Pinpoint the cell where the given text exists, returning its [x, y] midpoint coordinate. 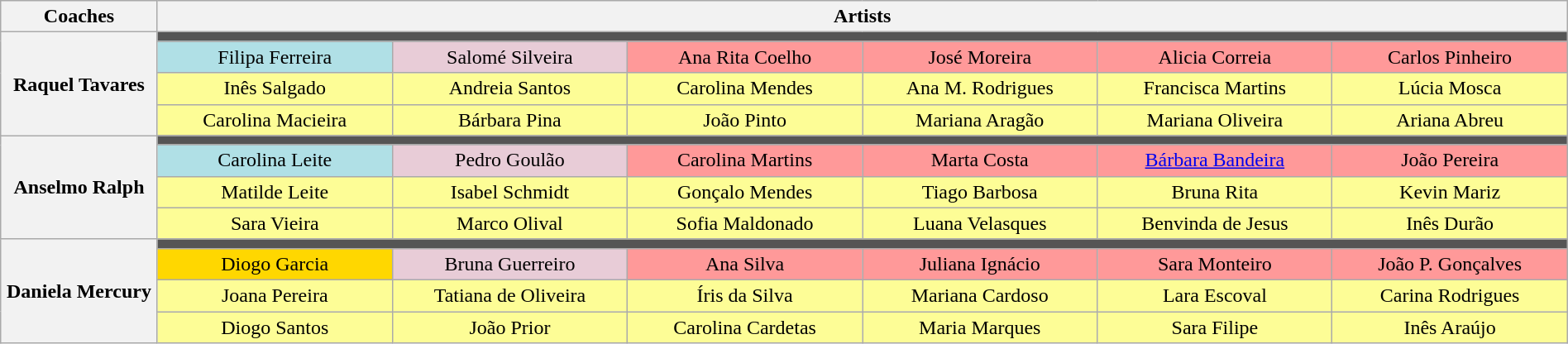
Tiago Barbosa [980, 192]
Inês Salgado [275, 88]
Pedro Goulão [509, 160]
Ana M. Rodrigues [980, 88]
Juliana Ignácio [980, 264]
Carolina Mendes [745, 88]
Bruna Rita [1215, 192]
Íris da Silva [745, 295]
Maria Marques [980, 327]
Carolina Leite [275, 160]
Benvinda de Jesus [1215, 223]
João Pereira [1450, 160]
Ana Silva [745, 264]
Isabel Schmidt [509, 192]
Andreia Santos [509, 88]
Mariana Cardoso [980, 295]
José Moreira [980, 57]
Diogo Garcia [275, 264]
Ariana Abreu [1450, 120]
Kevin Mariz [1450, 192]
Carlos Pinheiro [1450, 57]
João P. Gonçalves [1450, 264]
Sara Vieira [275, 223]
Sofia Maldonado [745, 223]
Filipa Ferreira [275, 57]
Daniela Mercury [79, 291]
Carolina Martins [745, 160]
Carolina Macieira [275, 120]
Tatiana de Oliveira [509, 295]
Mariana Aragão [980, 120]
Bárbara Pina [509, 120]
Matilde Leite [275, 192]
Sara Filipe [1215, 327]
Lara Escoval [1215, 295]
Raquel Tavares [79, 84]
Diogo Santos [275, 327]
Carina Rodrigues [1450, 295]
Bruna Guerreiro [509, 264]
Marta Costa [980, 160]
Joana Pereira [275, 295]
Sara Monteiro [1215, 264]
Salomé Silveira [509, 57]
Marco Olival [509, 223]
Bárbara Bandeira [1215, 160]
Mariana Oliveira [1215, 120]
Coaches [79, 17]
Carolina Cardetas [745, 327]
Inês Araújo [1450, 327]
Ana Rita Coelho [745, 57]
João Prior [509, 327]
Francisca Martins [1215, 88]
Artists [862, 17]
Inês Durão [1450, 223]
Anselmo Ralph [79, 187]
Luana Velasques [980, 223]
Alicia Correia [1215, 57]
Gonçalo Mendes [745, 192]
João Pinto [745, 120]
Lúcia Mosca [1450, 88]
